Locate the cell with the specified text and output its [x, y] center coordinate. 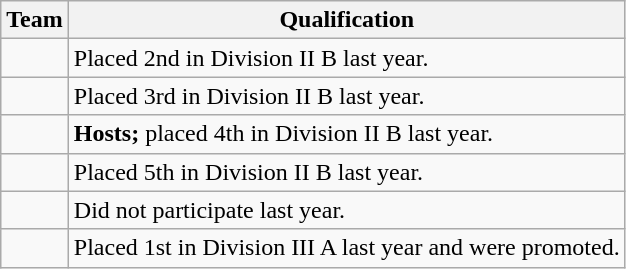
Placed 5th in Division II B last year. [346, 172]
Placed 3rd in Division II B last year. [346, 96]
Qualification [346, 20]
Placed 1st in Division III A last year and were promoted. [346, 248]
Placed 2nd in Division II B last year. [346, 58]
Hosts; placed 4th in Division II B last year. [346, 134]
Team [35, 20]
Did not participate last year. [346, 210]
